Detect which cell encompasses the target text, then output its [X, Y] center coordinate. 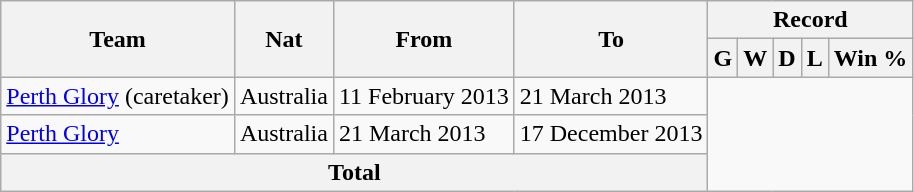
D [787, 58]
L [814, 58]
W [756, 58]
Team [118, 39]
11 February 2013 [424, 96]
Record [810, 20]
Nat [284, 39]
G [723, 58]
Perth Glory [118, 134]
To [611, 39]
Perth Glory (caretaker) [118, 96]
17 December 2013 [611, 134]
Total [354, 172]
Win % [870, 58]
From [424, 39]
